For the text-containing cell, return its midpoint in (X, Y) coordinate format. 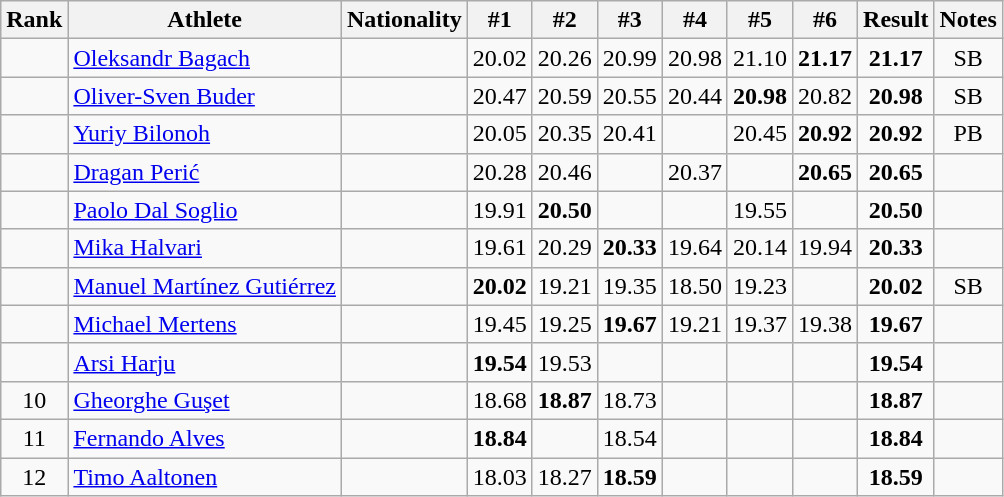
20.14 (760, 248)
#4 (694, 20)
19.91 (500, 210)
Result (896, 20)
19.94 (826, 248)
Timo Aaltonen (205, 477)
20.35 (564, 134)
Oleksandr Bagach (205, 58)
19.38 (826, 324)
Gheorghe Guşet (205, 400)
Dragan Perić (205, 172)
20.55 (630, 96)
20.05 (500, 134)
Notes (968, 20)
19.53 (564, 362)
18.27 (564, 477)
19.37 (760, 324)
18.03 (500, 477)
20.99 (630, 58)
Michael Mertens (205, 324)
19.55 (760, 210)
11 (34, 438)
Nationality (404, 20)
Manuel Martínez Gutiérrez (205, 286)
#1 (500, 20)
20.59 (564, 96)
19.23 (760, 286)
#5 (760, 20)
Athlete (205, 20)
10 (34, 400)
20.29 (564, 248)
18.54 (630, 438)
20.47 (500, 96)
Mika Halvari (205, 248)
Yuriy Bilonoh (205, 134)
20.26 (564, 58)
Fernando Alves (205, 438)
20.46 (564, 172)
Paolo Dal Soglio (205, 210)
PB (968, 134)
20.44 (694, 96)
19.25 (564, 324)
21.10 (760, 58)
20.28 (500, 172)
20.37 (694, 172)
18.73 (630, 400)
19.35 (630, 286)
#3 (630, 20)
19.64 (694, 248)
Arsi Harju (205, 362)
19.45 (500, 324)
20.45 (760, 134)
19.61 (500, 248)
Rank (34, 20)
#6 (826, 20)
#2 (564, 20)
Oliver-Sven Buder (205, 96)
20.82 (826, 96)
20.41 (630, 134)
18.68 (500, 400)
12 (34, 477)
18.50 (694, 286)
